From the cell containing the given text, extract its center point as [x, y] coordinate. 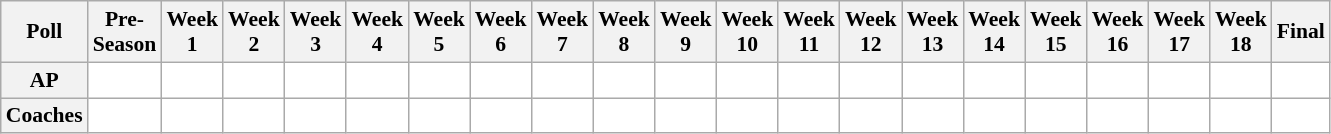
Week18 [1241, 32]
Week12 [871, 32]
Week2 [254, 32]
Pre-Season [125, 32]
Week10 [748, 32]
AP [44, 80]
Week9 [686, 32]
Week4 [377, 32]
Week7 [562, 32]
Week5 [439, 32]
Week3 [316, 32]
Week16 [1118, 32]
Week14 [994, 32]
Week8 [624, 32]
Coaches [44, 116]
Final [1301, 32]
Week6 [501, 32]
Week17 [1179, 32]
Poll [44, 32]
Week11 [809, 32]
Week13 [933, 32]
Week15 [1056, 32]
Week1 [192, 32]
